Identify which cell holds the provided text, then report its (x, y) central coordinate. 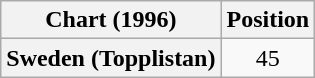
45 (268, 58)
Position (268, 20)
Sweden (Topplistan) (111, 58)
Chart (1996) (111, 20)
